Scan for the cell matching the given text and deliver its [x, y] coordinate at center. 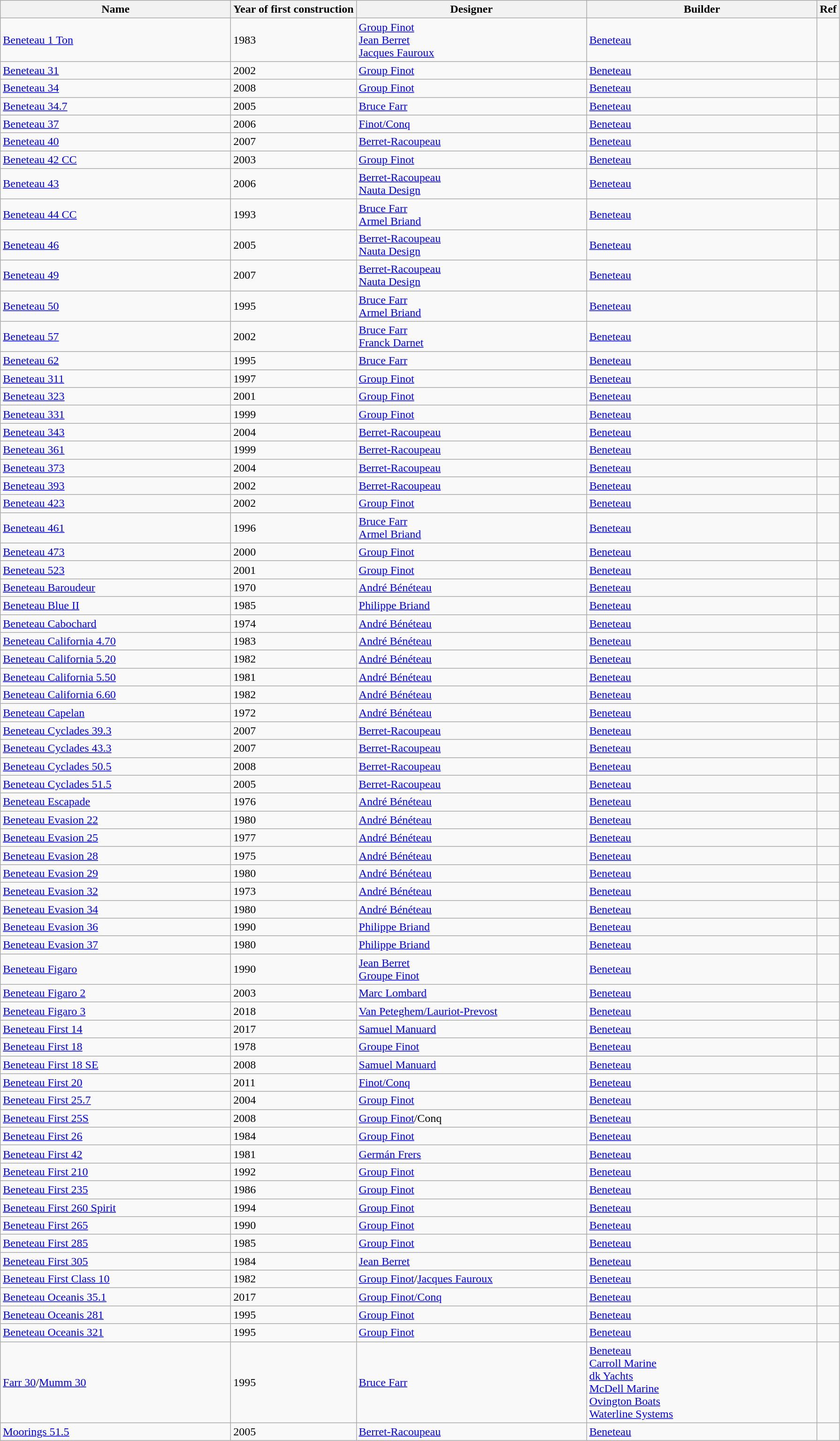
Beneteau 49 [115, 275]
Beneteau Cabochard [115, 624]
2018 [294, 1011]
Beneteau First 18 SE [115, 1065]
Beneteau 461 [115, 527]
Name [115, 9]
Beneteau 1 Ton [115, 40]
1974 [294, 624]
Group Finot/Jacques Fauroux [471, 1279]
Beneteau 311 [115, 379]
Beneteau First 20 [115, 1083]
Beneteau California 5.50 [115, 677]
Marc Lombard [471, 993]
Beneteau 343 [115, 432]
Moorings 51.5 [115, 1432]
Beneteau Evasion 29 [115, 873]
1986 [294, 1189]
Beneteau Cyclades 39.3 [115, 731]
Beneteau California 5.20 [115, 659]
1977 [294, 838]
Beneteau Blue II [115, 605]
Jean Berret [471, 1261]
Beneteau 31 [115, 70]
Beneteau 331 [115, 414]
Beneteau Evasion 34 [115, 909]
Van Peteghem/Lauriot-Prevost [471, 1011]
Beneteau Figaro 2 [115, 993]
Beneteau Figaro [115, 969]
Bruce FarrFranck Darnet [471, 337]
Beneteau Evasion 36 [115, 927]
Group FinotJean BerretJacques Fauroux [471, 40]
Beneteau 62 [115, 361]
Beneteau Oceanis 35.1 [115, 1297]
Beneteau Evasion 22 [115, 820]
Beneteau California 4.70 [115, 641]
2011 [294, 1083]
Beneteau 323 [115, 396]
1975 [294, 855]
Germán Frers [471, 1154]
Beneteau 393 [115, 486]
BeneteauCarroll Marinedk YachtsMcDell MarineOvington BoatsWaterline Systems [702, 1382]
Beneteau Oceanis 321 [115, 1333]
Beneteau First 210 [115, 1172]
Beneteau 473 [115, 552]
Beneteau 43 [115, 184]
Beneteau 34 [115, 88]
Beneteau 42 CC [115, 160]
2000 [294, 552]
Designer [471, 9]
Beneteau First 18 [115, 1047]
Beneteau First 14 [115, 1029]
Beneteau First Class 10 [115, 1279]
Beneteau Cyclades 43.3 [115, 748]
1973 [294, 891]
Farr 30/Mumm 30 [115, 1382]
Beneteau First 265 [115, 1226]
1996 [294, 527]
Beneteau 46 [115, 245]
Beneteau First 42 [115, 1154]
Beneteau Evasion 28 [115, 855]
Beneteau First 26 [115, 1136]
Beneteau First 260 Spirit [115, 1207]
Beneteau 361 [115, 450]
1992 [294, 1172]
Beneteau 40 [115, 142]
Year of first construction [294, 9]
Beneteau Evasion 25 [115, 838]
Beneteau 523 [115, 570]
Beneteau Escapade [115, 802]
Beneteau 50 [115, 306]
Beneteau Figaro 3 [115, 1011]
Beneteau Cyclades 51.5 [115, 784]
1978 [294, 1047]
Beneteau 57 [115, 337]
1994 [294, 1207]
Beneteau Evasion 32 [115, 891]
Beneteau First 25.7 [115, 1100]
1976 [294, 802]
1997 [294, 379]
1970 [294, 587]
Beneteau 423 [115, 503]
Beneteau 34.7 [115, 106]
1993 [294, 214]
Beneteau California 6.60 [115, 695]
Beneteau First 25S [115, 1118]
Beneteau First 305 [115, 1261]
Beneteau Evasion 37 [115, 945]
1972 [294, 713]
Beneteau Cyclades 50.5 [115, 766]
Beneteau 37 [115, 124]
Beneteau 44 CC [115, 214]
Beneteau Capelan [115, 713]
Beneteau Oceanis 281 [115, 1315]
Beneteau Baroudeur [115, 587]
Ref [828, 9]
Jean BerretGroupe Finot [471, 969]
Beneteau 373 [115, 468]
Builder [702, 9]
Beneteau First 285 [115, 1243]
Beneteau First 235 [115, 1189]
Groupe Finot [471, 1047]
